Return the [X, Y] coordinate for the center point of the cell that contains the specified text.  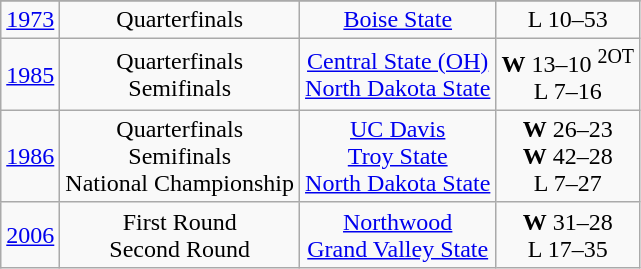
Quarterfinals [180, 20]
Boise State [398, 20]
Central State (OH)North Dakota State [398, 75]
1986 [30, 156]
QuarterfinalsSemifinals [180, 75]
NorthwoodGrand Valley State [398, 234]
W 31–28L 17–35 [568, 234]
1985 [30, 75]
W 13–10 2OTL 7–16 [568, 75]
First RoundSecond Round [180, 234]
UC DavisTroy StateNorth Dakota State [398, 156]
W 26–23W 42–28L 7–27 [568, 156]
QuarterfinalsSemifinalsNational Championship [180, 156]
2006 [30, 234]
L 10–53 [568, 20]
1973 [30, 20]
